Find where the given text appears and provide that cell's center as [x, y] coordinate. 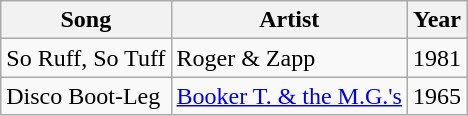
1981 [436, 58]
Year [436, 20]
Song [86, 20]
Artist [289, 20]
Disco Boot-Leg [86, 96]
So Ruff, So Tuff [86, 58]
1965 [436, 96]
Booker T. & the M.G.'s [289, 96]
Roger & Zapp [289, 58]
